From the cell containing the given text, extract its center point as [x, y] coordinate. 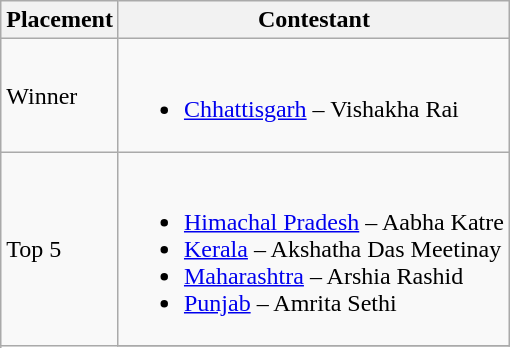
Placement [60, 20]
Chhattisgarh – Vishakha Rai [314, 96]
Winner [60, 96]
Contestant [314, 20]
Top 5 [60, 249]
Himachal Pradesh – Aabha KatreKerala – Akshatha Das MeetinayMaharashtra – Arshia RashidPunjab – Amrita Sethi [314, 249]
